Capture the cell that displays the provided text and extract its [x, y] central coordinate. 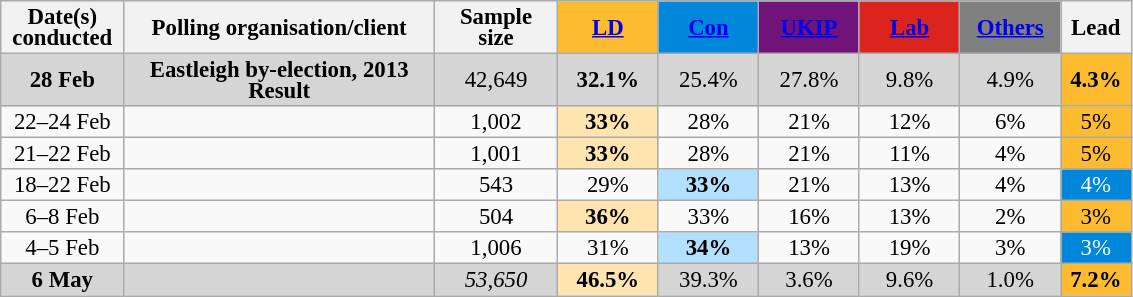
32.1% [608, 80]
4.9% [1010, 80]
9.8% [910, 80]
504 [496, 217]
9.6% [910, 280]
4.3% [1096, 80]
3.6% [810, 280]
11% [910, 154]
12% [910, 122]
1.0% [1010, 280]
36% [608, 217]
UKIP [810, 28]
Eastleigh by-election, 2013 Result [280, 80]
1,002 [496, 122]
Polling organisation/client [280, 28]
53,650 [496, 280]
39.3% [708, 280]
Lab [910, 28]
42,649 [496, 80]
6–8 Feb [62, 217]
7.2% [1096, 280]
16% [810, 217]
46.5% [608, 280]
28 Feb [62, 80]
27.8% [810, 80]
LD [608, 28]
6 May [62, 280]
19% [910, 248]
Lead [1096, 28]
1,001 [496, 154]
34% [708, 248]
Sample size [496, 28]
18–22 Feb [62, 185]
22–24 Feb [62, 122]
29% [608, 185]
Con [708, 28]
Date(s)conducted [62, 28]
2% [1010, 217]
25.4% [708, 80]
31% [608, 248]
Others [1010, 28]
4–5 Feb [62, 248]
543 [496, 185]
21–22 Feb [62, 154]
1,006 [496, 248]
6% [1010, 122]
